Locate the cell with the specified text and output its [x, y] center coordinate. 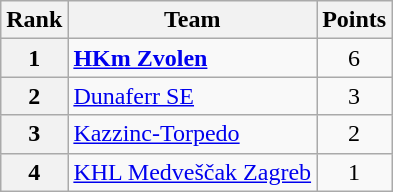
Rank [34, 20]
4 [34, 172]
Points [354, 20]
Kazzinc-Torpedo [192, 134]
Team [192, 20]
Dunaferr SE [192, 96]
HKm Zvolen [192, 58]
6 [354, 58]
KHL Medveščak Zagreb [192, 172]
